Provide the [X, Y] coordinate of the cell's center where the given text is located.  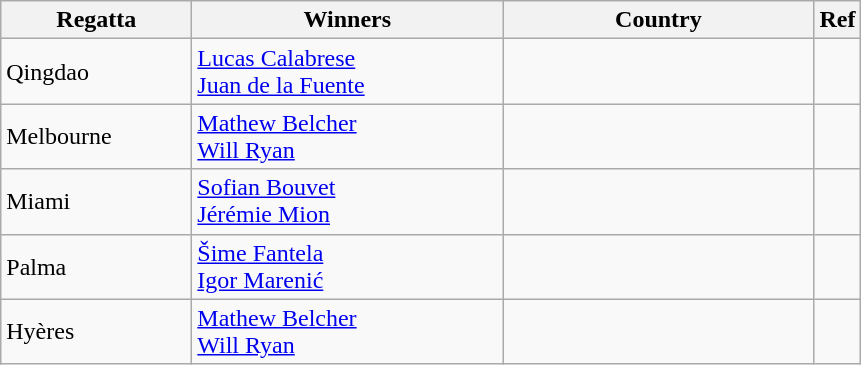
Palma [96, 266]
Miami [96, 202]
Winners [348, 20]
Melbourne [96, 136]
Sofian BouvetJérémie Mion [348, 202]
Lucas CalabreseJuan de la Fuente [348, 72]
Ref [838, 20]
Country [658, 20]
Šime FantelaIgor Marenić [348, 266]
Regatta [96, 20]
Qingdao [96, 72]
Hyères [96, 332]
